Capture the cell that displays the provided text and extract its [X, Y] central coordinate. 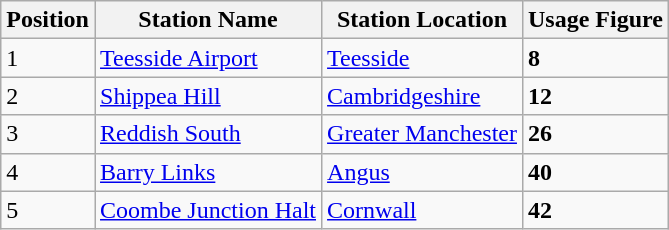
42 [595, 210]
Station Name [208, 20]
Station Location [422, 20]
Reddish South [208, 134]
1 [48, 58]
40 [595, 172]
3 [48, 134]
Shippea Hill [208, 96]
Teesside Airport [208, 58]
Coombe Junction Halt [208, 210]
Teesside [422, 58]
Cornwall [422, 210]
Angus [422, 172]
Greater Manchester [422, 134]
8 [595, 58]
5 [48, 210]
4 [48, 172]
Position [48, 20]
26 [595, 134]
Barry Links [208, 172]
12 [595, 96]
Cambridgeshire [422, 96]
Usage Figure [595, 20]
2 [48, 96]
